Return (x, y) of the center of cell containing provided text 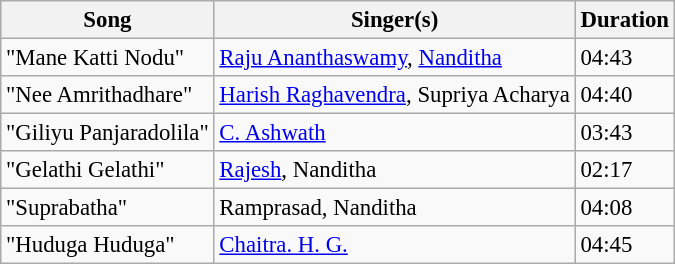
Duration (624, 20)
04:08 (624, 208)
03:43 (624, 133)
Chaitra. H. G. (394, 245)
Rajesh, Nanditha (394, 170)
"Mane Katti Nodu" (108, 58)
04:45 (624, 245)
Singer(s) (394, 20)
04:40 (624, 95)
"Suprabatha" (108, 208)
Harish Raghavendra, Supriya Acharya (394, 95)
"Huduga Huduga" (108, 245)
Ramprasad, Nanditha (394, 208)
"Nee Amrithadhare" (108, 95)
C. Ashwath (394, 133)
Raju Ananthaswamy, Nanditha (394, 58)
"Gelathi Gelathi" (108, 170)
04:43 (624, 58)
"Giliyu Panjaradolila" (108, 133)
02:17 (624, 170)
Song (108, 20)
